Determine the [x, y] coordinate at the center of the cell enclosing the given text.  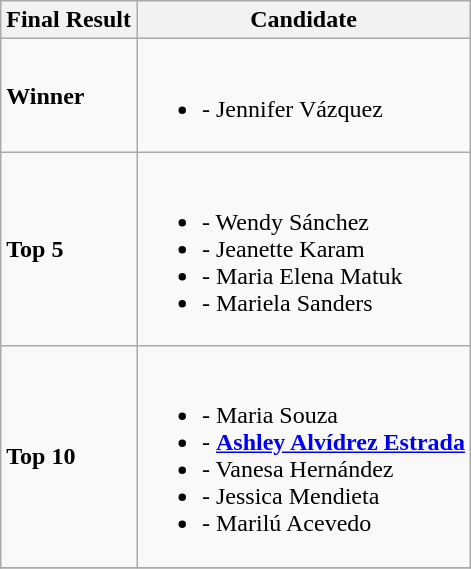
Final Result [69, 20]
Top 5 [69, 249]
- Maria Souza - Ashley Alvídrez Estrada - Vanesa Hernández - Jessica Mendieta - Marilú Acevedo [303, 456]
- Jennifer Vázquez [303, 96]
- Wendy Sánchez - Jeanette Karam - Maria Elena Matuk - Mariela Sanders [303, 249]
Winner [69, 96]
Candidate [303, 20]
Top 10 [69, 456]
